Locate the cell with the specified text and output its (X, Y) center coordinate. 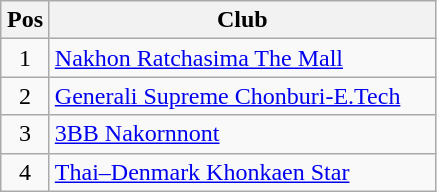
Pos (26, 20)
2 (26, 96)
Nakhon Ratchasima The Mall (242, 58)
Generali Supreme Chonburi-E.Tech (242, 96)
Thai–Denmark Khonkaen Star (242, 172)
4 (26, 172)
3BB Nakornnont (242, 134)
Club (242, 20)
3 (26, 134)
1 (26, 58)
